Scan for the cell matching the given text and deliver its (X, Y) coordinate at center. 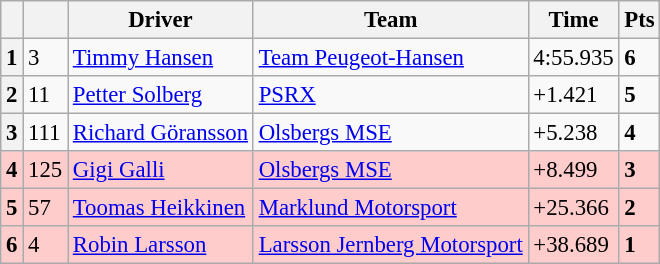
+1.421 (574, 95)
Team Peugeot-Hansen (390, 58)
Petter Solberg (161, 95)
+38.689 (574, 245)
+5.238 (574, 133)
Robin Larsson (161, 245)
Toomas Heikkinen (161, 208)
4:55.935 (574, 58)
+8.499 (574, 170)
Gigi Galli (161, 170)
PSRX (390, 95)
Pts (640, 20)
Driver (161, 20)
Timmy Hansen (161, 58)
57 (46, 208)
Marklund Motorsport (390, 208)
Time (574, 20)
+25.366 (574, 208)
Team (390, 20)
111 (46, 133)
Richard Göransson (161, 133)
11 (46, 95)
125 (46, 170)
Larsson Jernberg Motorsport (390, 245)
